Determine the (X, Y) coordinate at the center of the cell enclosing the given text.  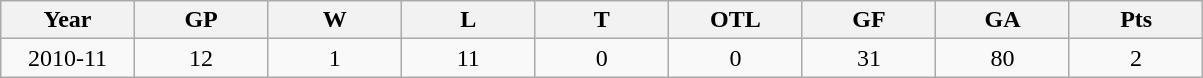
2010-11 (68, 58)
GF (869, 20)
31 (869, 58)
L (468, 20)
2 (1136, 58)
Year (68, 20)
OTL (736, 20)
W (335, 20)
12 (201, 58)
80 (1003, 58)
GA (1003, 20)
GP (201, 20)
11 (468, 58)
T (602, 20)
1 (335, 58)
Pts (1136, 20)
